Locate the cell with the specified text and output its [X, Y] center coordinate. 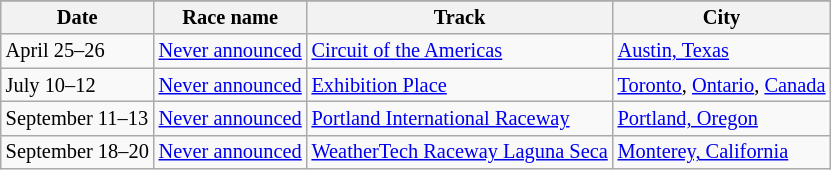
September 11–13 [78, 118]
Portland, Oregon [722, 118]
Monterey, California [722, 152]
Exhibition Place [460, 85]
WeatherTech Raceway Laguna Seca [460, 152]
April 25–26 [78, 51]
Austin, Texas [722, 51]
Toronto, Ontario, Canada [722, 85]
Circuit of the Americas [460, 51]
Track [460, 17]
September 18–20 [78, 152]
Date [78, 17]
July 10–12 [78, 85]
Portland International Raceway [460, 118]
City [722, 17]
Race name [230, 17]
